Determine the (x, y) coordinate at the center of the cell enclosing the given text.  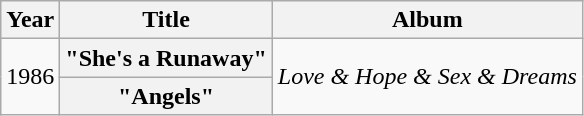
Title (166, 20)
1986 (30, 77)
"Angels" (166, 96)
Love & Hope & Sex & Dreams (427, 77)
Year (30, 20)
Album (427, 20)
"She's a Runaway" (166, 58)
